Detect which cell encompasses the target text, then output its (X, Y) center coordinate. 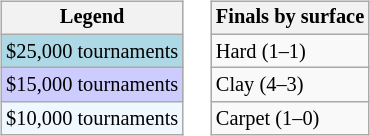
Hard (1–1) (290, 51)
$10,000 tournaments (92, 119)
Clay (4–3) (290, 85)
$25,000 tournaments (92, 51)
Legend (92, 18)
$15,000 tournaments (92, 85)
Carpet (1–0) (290, 119)
Finals by surface (290, 18)
